Pinpoint the cell where the given text exists, returning its [x, y] midpoint coordinate. 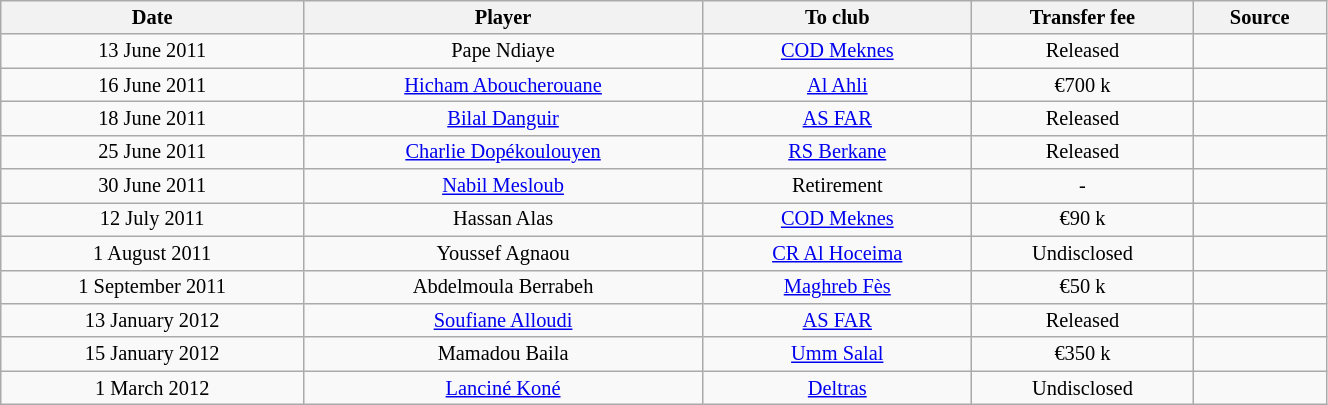
Umm Salal [838, 354]
Bilal Danguir [504, 118]
€50 k [1082, 287]
1 August 2011 [152, 253]
Transfer fee [1082, 17]
Nabil Mesloub [504, 186]
To club [838, 17]
€90 k [1082, 219]
Player [504, 17]
Deltras [838, 388]
Charlie Dopékoulouyen [504, 152]
Date [152, 17]
1 September 2011 [152, 287]
16 June 2011 [152, 85]
CR Al Hoceima [838, 253]
Al Ahli [838, 85]
€350 k [1082, 354]
Mamadou Baila [504, 354]
18 June 2011 [152, 118]
Lanciné Koné [504, 388]
Retirement [838, 186]
13 January 2012 [152, 320]
13 June 2011 [152, 51]
€700 k [1082, 85]
RS Berkane [838, 152]
Youssef Agnaou [504, 253]
Source [1260, 17]
Hicham Aboucherouane [504, 85]
15 January 2012 [152, 354]
Soufiane Alloudi [504, 320]
12 July 2011 [152, 219]
- [1082, 186]
25 June 2011 [152, 152]
30 June 2011 [152, 186]
Pape Ndiaye [504, 51]
1 March 2012 [152, 388]
Maghreb Fès [838, 287]
Hassan Alas [504, 219]
Abdelmoula Berrabeh [504, 287]
